Identify which cell holds the provided text, then report its (X, Y) central coordinate. 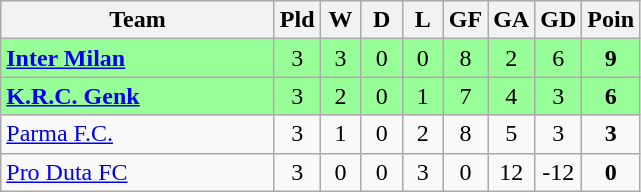
L (422, 20)
W (340, 20)
7 (465, 96)
D (382, 20)
5 (512, 134)
Pro Duta FC (138, 172)
Parma F.C. (138, 134)
GA (512, 20)
GF (465, 20)
GD (558, 20)
Team (138, 20)
Inter Milan (138, 58)
9 (611, 58)
Poin (611, 20)
4 (512, 96)
12 (512, 172)
-12 (558, 172)
K.R.C. Genk (138, 96)
Pld (297, 20)
